Detect which cell encompasses the target text, then output its [X, Y] center coordinate. 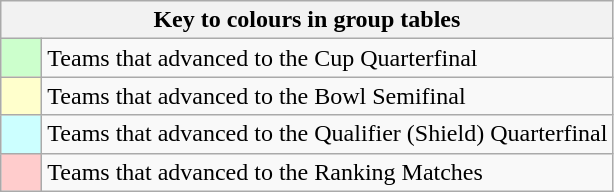
Teams that advanced to the Bowl Semifinal [328, 96]
Teams that advanced to the Ranking Matches [328, 172]
Key to colours in group tables [307, 20]
Teams that advanced to the Cup Quarterfinal [328, 58]
Teams that advanced to the Qualifier (Shield) Quarterfinal [328, 134]
